For the text-containing cell, return its midpoint in (X, Y) coordinate format. 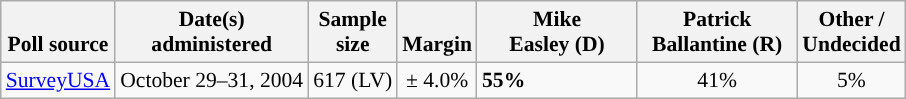
Date(s)administered (212, 32)
SurveyUSA (58, 80)
Margin (437, 32)
MikeEasley (D) (557, 32)
55% (557, 80)
October 29–31, 2004 (212, 80)
± 4.0% (437, 80)
41% (717, 80)
Other /Undecided (851, 32)
Samplesize (352, 32)
617 (LV) (352, 80)
Poll source (58, 32)
PatrickBallantine (R) (717, 32)
5% (851, 80)
